Find where the given text appears and provide that cell's center as (X, Y) coordinate. 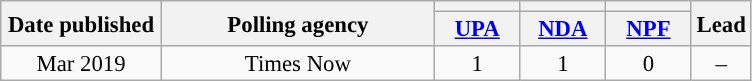
Date published (82, 24)
UPA (477, 30)
Mar 2019 (82, 64)
Polling agency (298, 24)
0 (649, 64)
Times Now (298, 64)
Lead (721, 24)
NPF (649, 30)
NDA (563, 30)
– (721, 64)
